Return the (x, y) coordinate for the center point of the cell that contains the specified text.  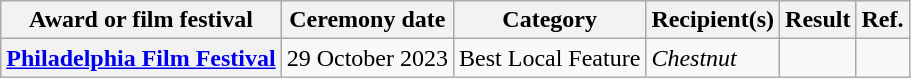
Best Local Feature (550, 58)
29 October 2023 (367, 58)
Chestnut (713, 58)
Philadelphia Film Festival (141, 58)
Ceremony date (367, 20)
Category (550, 20)
Recipient(s) (713, 20)
Ref. (882, 20)
Award or film festival (141, 20)
Result (818, 20)
